Capture the cell that displays the provided text and extract its (X, Y) central coordinate. 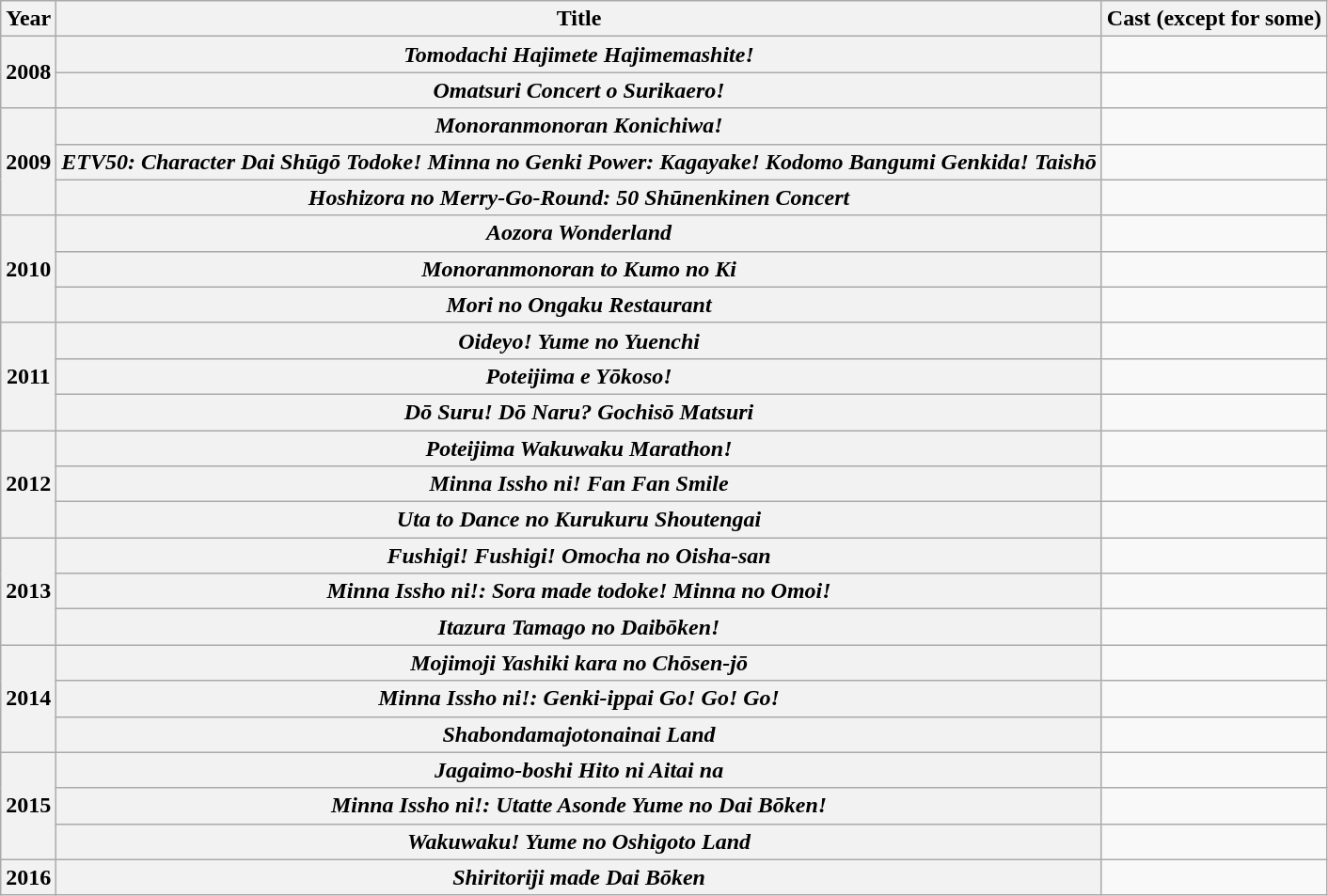
Minna Issho ni! Fan Fan Smile (579, 484)
Poteijima e Yōkoso! (579, 376)
Mori no Ongaku Restaurant (579, 305)
Mojimoji Yashiki kara no Chōsen-jō (579, 663)
2015 (28, 806)
Cast (except for some) (1213, 19)
ETV50: Character Dai Shūgō Todoke! Minna no Genki Power: Kagayake! Kodomo Bangumi Genkida! Taishō (579, 162)
2009 (28, 162)
Uta to Dance no Kurukuru Shoutengai (579, 520)
Itazura Tamago no Daibōken! (579, 627)
Dō Suru! Dō Naru? Gochisō Matsuri (579, 412)
Monoranmonoran to Kumo no Ki (579, 269)
Shabondamajotonainai Land (579, 734)
Minna Issho ni!: Sora made todoke! Minna no Omoi! (579, 591)
Jagaimo-boshi Hito ni Aitai na (579, 770)
2008 (28, 72)
Aozora Wonderland (579, 233)
Monoranmonoran Konichiwa! (579, 126)
Hoshizora no Merry-Go-Round: 50 Shūnenkinen Concert (579, 197)
2011 (28, 376)
Minna Issho ni!: Utatte Asonde Yume no Dai Bōken! (579, 806)
2016 (28, 877)
Tomodachi Hajimete Hajimemashite! (579, 55)
Minna Issho ni!: Genki-ippai Go! Go! Go! (579, 699)
Oideyo! Yume no Yuenchi (579, 340)
Omatsuri Concert o Surikaero! (579, 90)
Wakuwaku! Yume no Oshigoto Land (579, 841)
2012 (28, 484)
Year (28, 19)
2010 (28, 269)
Title (579, 19)
2013 (28, 591)
Poteijima Wakuwaku Marathon! (579, 448)
Fushigi! Fushigi! Omocha no Oisha-san (579, 556)
Shiritoriji made Dai Bōken (579, 877)
2014 (28, 699)
